Detect which cell encompasses the target text, then output its [x, y] center coordinate. 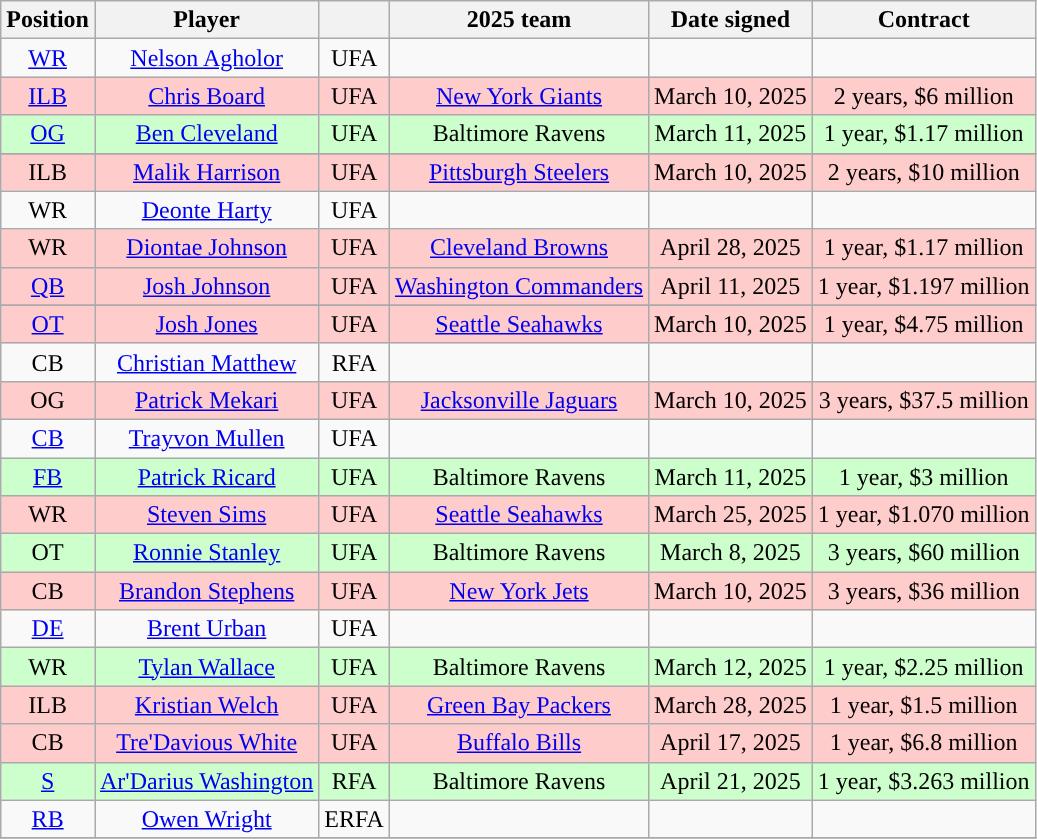
Position [48, 20]
April 21, 2025 [731, 781]
DE [48, 629]
1 year, $1.070 million [924, 515]
New York Giants [518, 96]
Date signed [731, 20]
March 12, 2025 [731, 667]
Cleveland Browns [518, 248]
FB [48, 477]
Tylan Wallace [206, 667]
3 years, $60 million [924, 553]
Deonte Harty [206, 210]
RB [48, 819]
QB [48, 286]
2 years, $6 million [924, 96]
March 25, 2025 [731, 515]
ERFA [354, 819]
Contract [924, 20]
April 28, 2025 [731, 248]
1 year, $3 million [924, 477]
Pittsburgh Steelers [518, 172]
1 year, $1.5 million [924, 705]
Brent Urban [206, 629]
Ronnie Stanley [206, 553]
1 year, $6.8 million [924, 743]
Ben Cleveland [206, 134]
Kristian Welch [206, 705]
April 17, 2025 [731, 743]
Washington Commanders [518, 286]
Green Bay Packers [518, 705]
3 years, $36 million [924, 591]
Christian Matthew [206, 362]
March 8, 2025 [731, 553]
2025 team [518, 20]
Owen Wright [206, 819]
3 years, $37.5 million [924, 400]
Josh Jones [206, 324]
Steven Sims [206, 515]
Jacksonville Jaguars [518, 400]
Nelson Agholor [206, 58]
Player [206, 20]
Ar'Darius Washington [206, 781]
April 11, 2025 [731, 286]
1 year, $4.75 million [924, 324]
Patrick Mekari [206, 400]
S [48, 781]
Josh Johnson [206, 286]
Diontae Johnson [206, 248]
Malik Harrison [206, 172]
2 years, $10 million [924, 172]
1 year, $1.197 million [924, 286]
1 year, $3.263 million [924, 781]
1 year, $2.25 million [924, 667]
Buffalo Bills [518, 743]
Chris Board [206, 96]
Brandon Stephens [206, 591]
Tre'Davious White [206, 743]
March 28, 2025 [731, 705]
New York Jets [518, 591]
Trayvon Mullen [206, 438]
Patrick Ricard [206, 477]
